Locate the cell with the specified text and output its (X, Y) center coordinate. 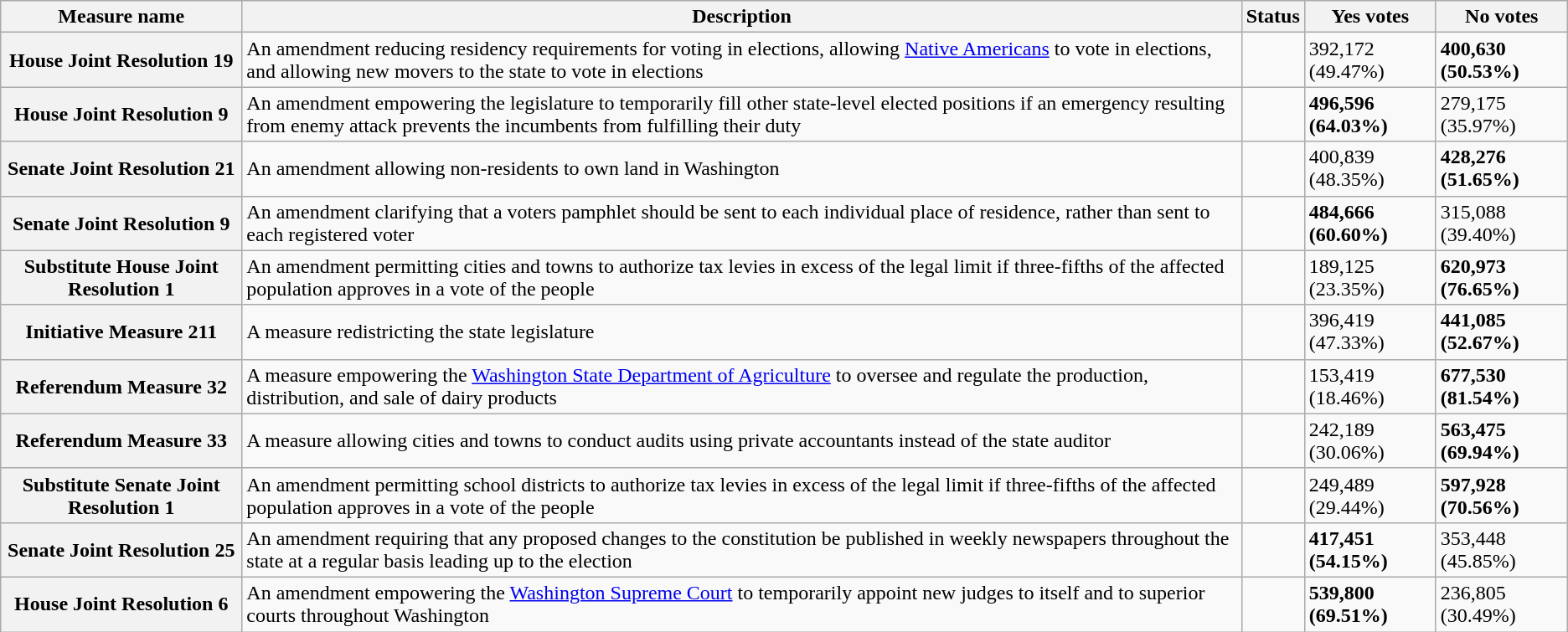
House Joint Resolution 19 (121, 60)
484,666 (60.60%) (1370, 223)
A measure allowing cities and towns to conduct audits using private accountants instead of the state auditor (742, 440)
153,419 (18.46%) (1370, 387)
400,630 (50.53%) (1501, 60)
A measure empowering the Washington State Department of Agriculture to oversee and regulate the production, distribution, and sale of dairy products (742, 387)
A measure redistricting the state legislature (742, 331)
392,172 (49.47%) (1370, 60)
236,805 (30.49%) (1501, 604)
Senate Joint Resolution 25 (121, 549)
An amendment clarifying that a voters pamphlet should be sent to each individual place of residence, rather than sent to each registered voter (742, 223)
Initiative Measure 211 (121, 331)
Measure name (121, 17)
249,489 (29.44%) (1370, 496)
House Joint Resolution 9 (121, 114)
Yes votes (1370, 17)
353,448 (45.85%) (1501, 549)
Referendum Measure 32 (121, 387)
Substitute Senate Joint Resolution 1 (121, 496)
620,973 (76.65%) (1501, 278)
189,125 (23.35%) (1370, 278)
Status (1273, 17)
Substitute House Joint Resolution 1 (121, 278)
An amendment allowing non-residents to own land in Washington (742, 169)
400,839 (48.35%) (1370, 169)
539,800 (69.51%) (1370, 604)
396,419 (47.33%) (1370, 331)
Description (742, 17)
315,088 (39.40%) (1501, 223)
441,085 (52.67%) (1501, 331)
House Joint Resolution 6 (121, 604)
597,928 (70.56%) (1501, 496)
Senate Joint Resolution 21 (121, 169)
Referendum Measure 33 (121, 440)
677,530 (81.54%) (1501, 387)
563,475 (69.94%) (1501, 440)
428,276 (51.65%) (1501, 169)
An amendment empowering the Washington Supreme Court to temporarily appoint new judges to itself and to superior courts throughout Washington (742, 604)
496,596 (64.03%) (1370, 114)
No votes (1501, 17)
Senate Joint Resolution 9 (121, 223)
417,451 (54.15%) (1370, 549)
242,189 (30.06%) (1370, 440)
279,175 (35.97%) (1501, 114)
